Extract the [x, y] coordinate from the center of the cell holding the provided text.  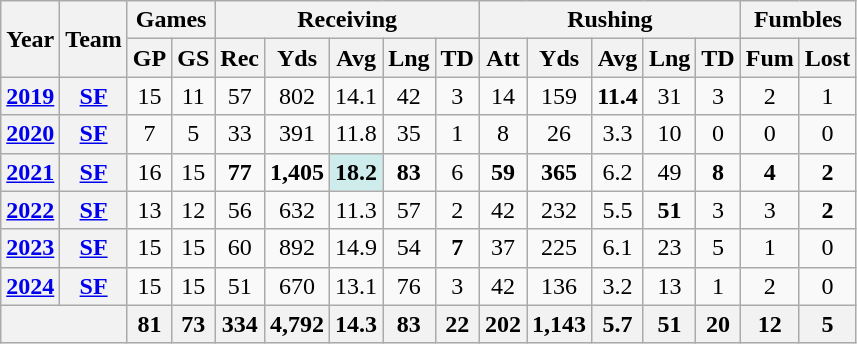
81 [149, 324]
37 [502, 248]
Rec [240, 58]
14.9 [356, 248]
136 [560, 286]
Games [170, 20]
1,143 [560, 324]
16 [149, 172]
802 [298, 96]
Year [30, 39]
GS [194, 58]
6.1 [618, 248]
56 [240, 210]
334 [240, 324]
2024 [30, 286]
3.3 [618, 134]
6 [457, 172]
59 [502, 172]
14.3 [356, 324]
632 [298, 210]
11.3 [356, 210]
5.7 [618, 324]
Fumbles [798, 20]
Fum [770, 58]
23 [669, 248]
2023 [30, 248]
Receiving [348, 20]
18.2 [356, 172]
232 [560, 210]
202 [502, 324]
20 [718, 324]
6.2 [618, 172]
GP [149, 58]
10 [669, 134]
892 [298, 248]
Rushing [610, 20]
11 [194, 96]
13.1 [356, 286]
14 [502, 96]
77 [240, 172]
2020 [30, 134]
225 [560, 248]
Team [94, 39]
76 [409, 286]
22 [457, 324]
26 [560, 134]
4 [770, 172]
5.5 [618, 210]
Lost [827, 58]
73 [194, 324]
2019 [30, 96]
Att [502, 58]
60 [240, 248]
2022 [30, 210]
31 [669, 96]
14.1 [356, 96]
1,405 [298, 172]
2021 [30, 172]
391 [298, 134]
54 [409, 248]
33 [240, 134]
4,792 [298, 324]
11.4 [618, 96]
49 [669, 172]
11.8 [356, 134]
159 [560, 96]
670 [298, 286]
3.2 [618, 286]
365 [560, 172]
35 [409, 134]
